Scan for the cell matching the given text and deliver its (x, y) coordinate at center. 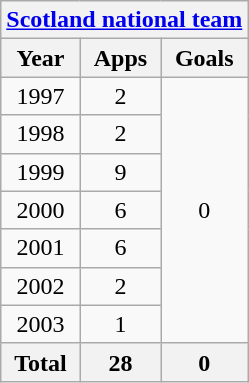
2002 (40, 286)
1 (120, 324)
9 (120, 172)
Apps (120, 58)
1999 (40, 172)
Goals (204, 58)
1997 (40, 96)
28 (120, 362)
1998 (40, 134)
Total (40, 362)
Scotland national team (124, 20)
Year (40, 58)
2000 (40, 210)
2003 (40, 324)
2001 (40, 248)
